Provide the [x, y] coordinate of the cell's center where the given text is located.  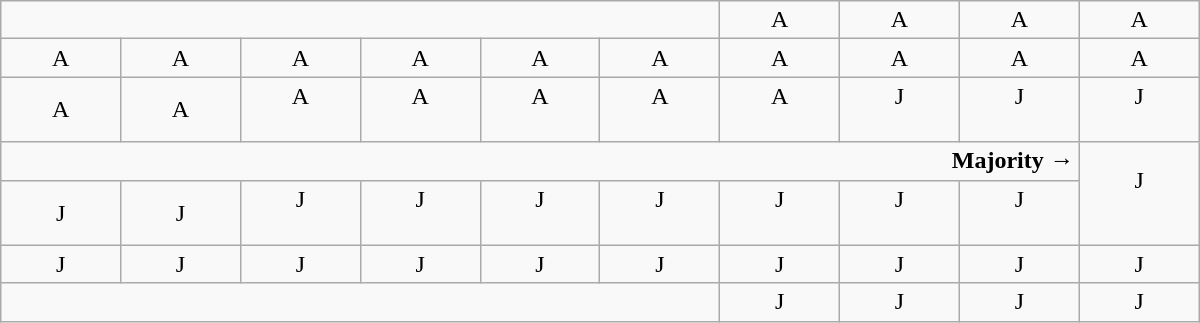
Majority → [540, 161]
